Determine the [x, y] coordinate at the center of the cell enclosing the given text.  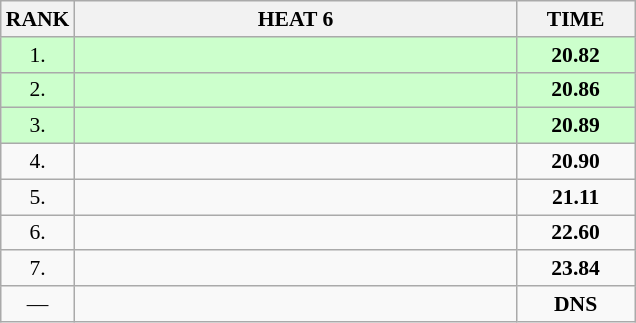
22.60 [576, 233]
4. [38, 162]
2. [38, 90]
HEAT 6 [295, 19]
20.89 [576, 126]
TIME [576, 19]
7. [38, 269]
21.11 [576, 197]
RANK [38, 19]
1. [38, 55]
23.84 [576, 269]
5. [38, 197]
20.82 [576, 55]
20.90 [576, 162]
— [38, 304]
3. [38, 126]
DNS [576, 304]
20.86 [576, 90]
6. [38, 233]
